Locate the cell with the specified text and output its [x, y] center coordinate. 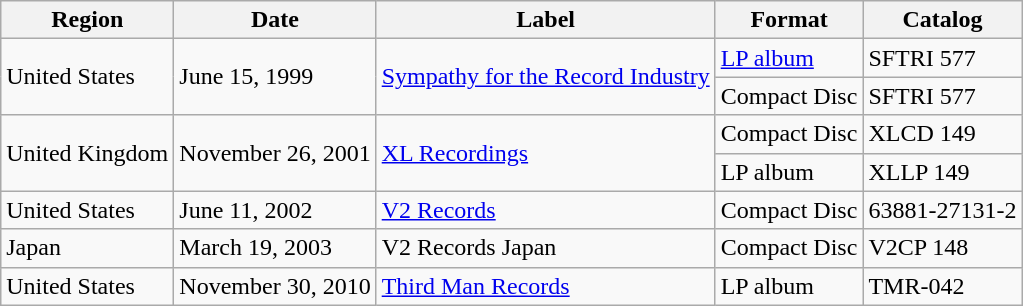
Format [789, 20]
Catalog [942, 20]
Date [275, 20]
Third Man Records [546, 286]
Japan [88, 248]
V2 Records Japan [546, 248]
Sympathy for the Record Industry [546, 77]
November 26, 2001 [275, 153]
June 11, 2002 [275, 210]
United Kingdom [88, 153]
June 15, 1999 [275, 77]
March 19, 2003 [275, 248]
November 30, 2010 [275, 286]
TMR-042 [942, 286]
63881-27131-2 [942, 210]
V2 Records [546, 210]
Label [546, 20]
XL Recordings [546, 153]
XLCD 149 [942, 134]
V2CP 148 [942, 248]
XLLP 149 [942, 172]
Region [88, 20]
